Output the (x, y) coordinate of the center of the cell containing the given text.  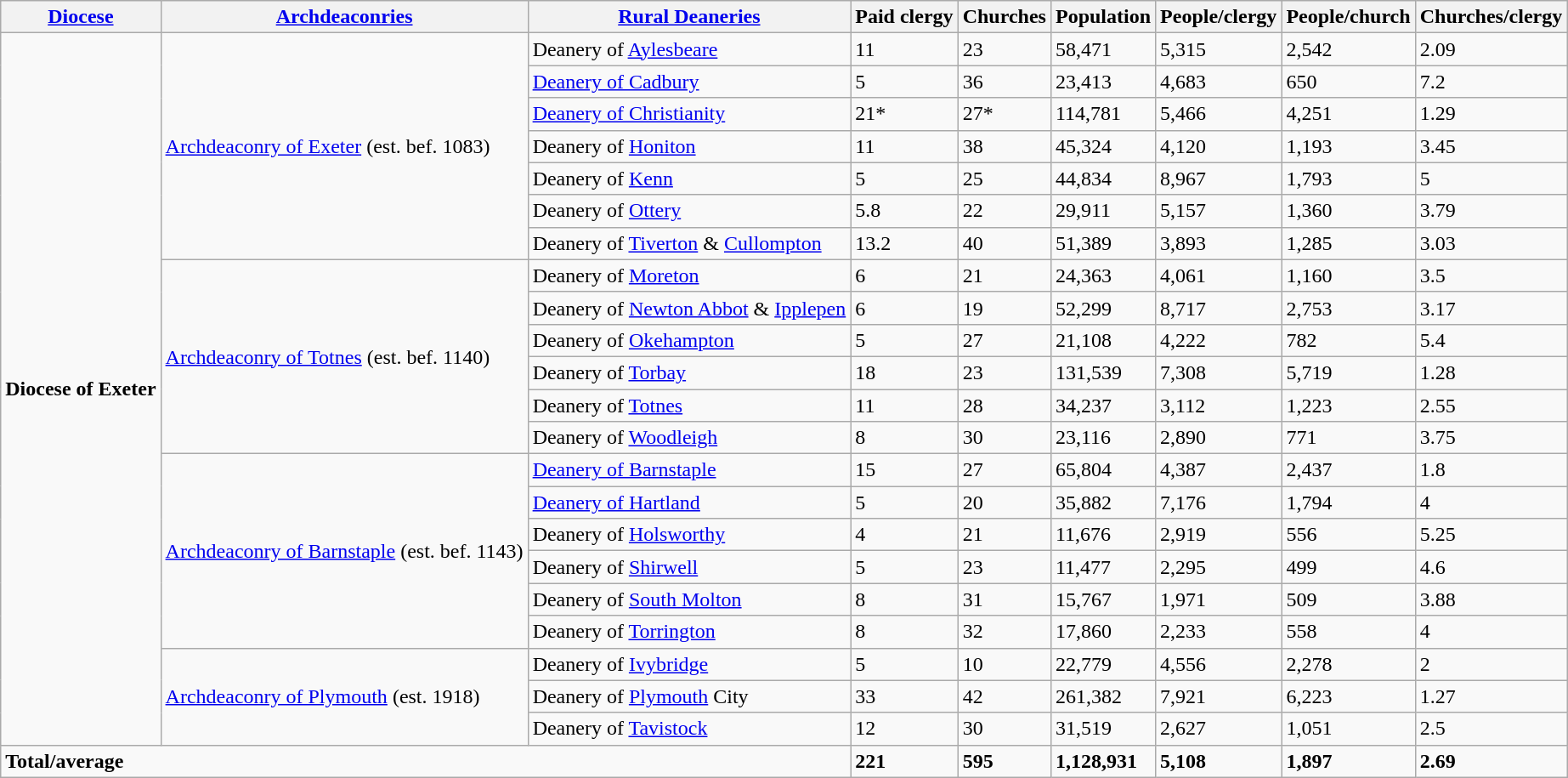
509 (1348, 599)
People/church (1348, 17)
2,542 (1348, 49)
4.6 (1491, 567)
1.27 (1491, 696)
19 (1005, 308)
2,890 (1219, 438)
5,108 (1219, 761)
Deanery of Torrington (689, 632)
Deanery of Cadbury (689, 82)
Population (1103, 17)
Deanery of Kenn (689, 179)
7,176 (1219, 503)
4,556 (1219, 664)
Deanery of Honiton (689, 146)
4,222 (1219, 340)
2 (1491, 664)
558 (1348, 632)
25 (1005, 179)
Archdeaconry of Exeter (est. bef. 1083) (344, 146)
7,921 (1219, 696)
22 (1005, 211)
1,051 (1348, 729)
15 (904, 470)
13.2 (904, 243)
24,363 (1103, 275)
65,804 (1103, 470)
Deanery of South Molton (689, 599)
4,120 (1219, 146)
Deanery of Holsworthy (689, 535)
Deanery of Woodleigh (689, 438)
4,061 (1219, 275)
Deanery of Barnstaple (689, 470)
261,382 (1103, 696)
Deanery of Totnes (689, 406)
Deanery of Okehampton (689, 340)
1,971 (1219, 599)
Deanery of Torbay (689, 372)
2,437 (1348, 470)
6,223 (1348, 696)
44,834 (1103, 179)
15,767 (1103, 599)
3.17 (1491, 308)
Paid clergy (904, 17)
11,676 (1103, 535)
4,683 (1219, 82)
11,477 (1103, 567)
650 (1348, 82)
782 (1348, 340)
1.8 (1491, 470)
Diocese of Exeter (81, 389)
3.45 (1491, 146)
3.03 (1491, 243)
1,360 (1348, 211)
Churches/clergy (1491, 17)
2,278 (1348, 664)
2.5 (1491, 729)
2,233 (1219, 632)
32 (1005, 632)
Deanery of Ottery (689, 211)
5.25 (1491, 535)
51,389 (1103, 243)
Deanery of Christianity (689, 114)
27* (1005, 114)
499 (1348, 567)
Churches (1005, 17)
20 (1005, 503)
29,911 (1103, 211)
Deanery of Shirwell (689, 567)
5,157 (1219, 211)
38 (1005, 146)
12 (904, 729)
131,539 (1103, 372)
35,882 (1103, 503)
18 (904, 372)
3.79 (1491, 211)
1,794 (1348, 503)
17,860 (1103, 632)
1,897 (1348, 761)
595 (1005, 761)
3.5 (1491, 275)
Deanery of Plymouth City (689, 696)
31,519 (1103, 729)
Deanery of Tavistock (689, 729)
1.28 (1491, 372)
Deanery of Ivybridge (689, 664)
Archdeaconries (344, 17)
Rural Deaneries (689, 17)
5,466 (1219, 114)
34,237 (1103, 406)
1,160 (1348, 275)
22,779 (1103, 664)
Archdeaconry of Totnes (est. bef. 1140) (344, 356)
5.4 (1491, 340)
1,285 (1348, 243)
52,299 (1103, 308)
1,223 (1348, 406)
556 (1348, 535)
Diocese (81, 17)
28 (1005, 406)
771 (1348, 438)
3,112 (1219, 406)
1.29 (1491, 114)
3.88 (1491, 599)
1,193 (1348, 146)
2,753 (1348, 308)
8,717 (1219, 308)
40 (1005, 243)
Deanery of Newton Abbot & Ipplepen (689, 308)
2,627 (1219, 729)
36 (1005, 82)
23,116 (1103, 438)
Deanery of Aylesbeare (689, 49)
221 (904, 761)
Archdeaconry of Plymouth (est. 1918) (344, 696)
33 (904, 696)
Deanery of Hartland (689, 503)
2,295 (1219, 567)
7,308 (1219, 372)
4,251 (1348, 114)
People/clergy (1219, 17)
Deanery of Tiverton & Cullompton (689, 243)
Total/average (426, 761)
5.8 (904, 211)
2,919 (1219, 535)
21* (904, 114)
58,471 (1103, 49)
Deanery of Moreton (689, 275)
5,315 (1219, 49)
21,108 (1103, 340)
3,893 (1219, 243)
114,781 (1103, 114)
2.09 (1491, 49)
1,793 (1348, 179)
42 (1005, 696)
5,719 (1348, 372)
1,128,931 (1103, 761)
8,967 (1219, 179)
10 (1005, 664)
Archdeaconry of Barnstaple (est. bef. 1143) (344, 551)
4,387 (1219, 470)
2.55 (1491, 406)
45,324 (1103, 146)
2.69 (1491, 761)
31 (1005, 599)
3.75 (1491, 438)
7.2 (1491, 82)
23,413 (1103, 82)
